Return (x, y) of the center of cell containing provided text 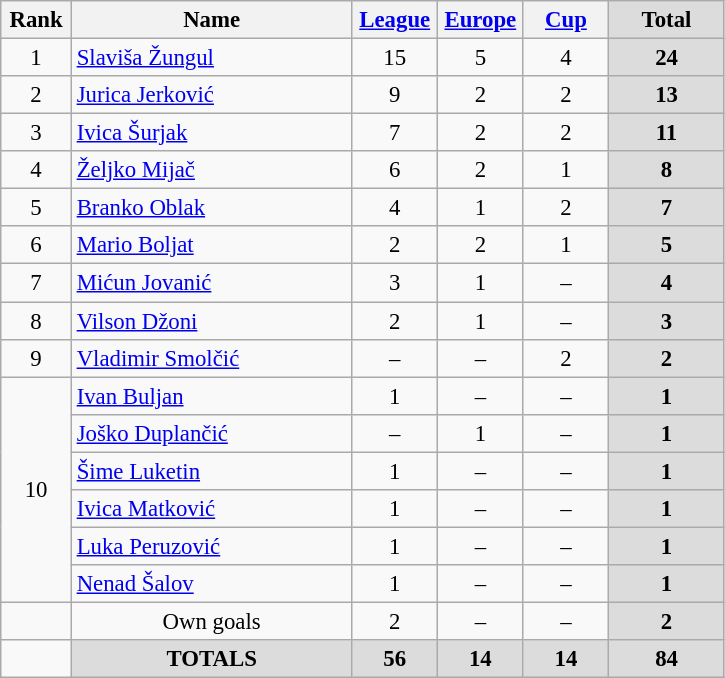
84 (667, 659)
Own goals (212, 621)
24 (667, 58)
Europe (481, 20)
Ivan Buljan (212, 396)
Nenad Šalov (212, 584)
Željko Mijač (212, 170)
Ivica Šurjak (212, 133)
Rank (36, 20)
Jurica Jerković (212, 95)
Mićun Jovanić (212, 283)
56 (395, 659)
Mario Boljat (212, 245)
11 (667, 133)
Slaviša Žungul (212, 58)
Total (667, 20)
Joško Duplančić (212, 433)
Vladimir Smolčić (212, 358)
League (395, 20)
Vilson Džoni (212, 321)
13 (667, 95)
Ivica Matković (212, 509)
Cup (566, 20)
Luka Peruzović (212, 546)
Branko Oblak (212, 208)
Šime Luketin (212, 471)
TOTALS (212, 659)
10 (36, 490)
15 (395, 58)
Name (212, 20)
